Provide the [X, Y] coordinate of the cell's center where the given text is located.  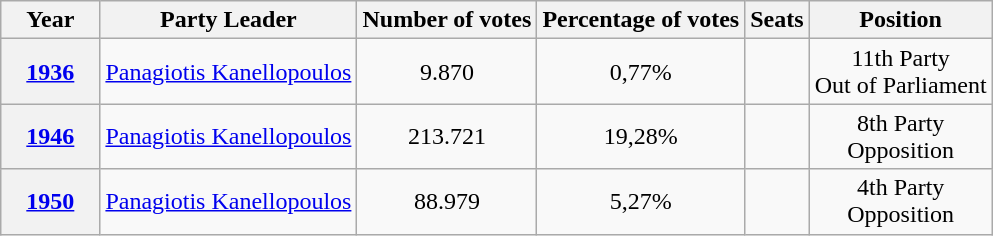
19,28% [641, 136]
Position [900, 20]
Number of votes [447, 20]
9.870 [447, 72]
Party Leader [228, 20]
213.721 [447, 136]
8th PartyOpposition [900, 136]
88.979 [447, 202]
0,77% [641, 72]
Seats [777, 20]
1950 [50, 202]
1946 [50, 136]
5,27% [641, 202]
Percentage of votes [641, 20]
Year [50, 20]
1936 [50, 72]
4th PartyOpposition [900, 202]
11th PartyOut of Parliament [900, 72]
